Return (x, y) of the center of cell containing provided text 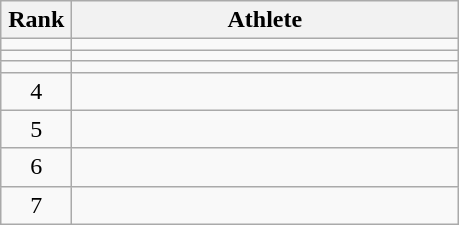
5 (36, 129)
Rank (36, 20)
Athlete (265, 20)
6 (36, 167)
7 (36, 205)
4 (36, 91)
